From the cell containing the given text, extract its center point as (X, Y) coordinate. 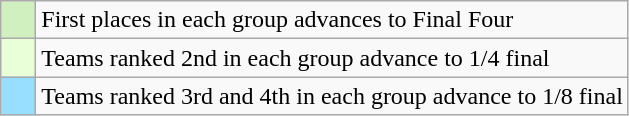
First places in each group advances to Final Four (332, 20)
Teams ranked 2nd in each group advance to 1/4 final (332, 58)
Teams ranked 3rd and 4th in each group advance to 1/8 final (332, 96)
